Find where the given text appears and provide that cell's center as [X, Y] coordinate. 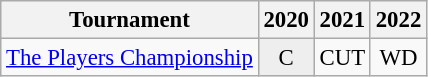
WD [398, 58]
2020 [286, 20]
CUT [342, 58]
Tournament [130, 20]
2022 [398, 20]
2021 [342, 20]
The Players Championship [130, 58]
C [286, 58]
